Capture the cell that displays the provided text and extract its (x, y) central coordinate. 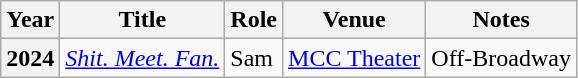
Off-Broadway (502, 58)
Title (142, 20)
MCC Theater (354, 58)
Venue (354, 20)
Shit. Meet. Fan. (142, 58)
2024 (30, 58)
Notes (502, 20)
Role (254, 20)
Sam (254, 58)
Year (30, 20)
